Scan for the cell matching the given text and deliver its [x, y] coordinate at center. 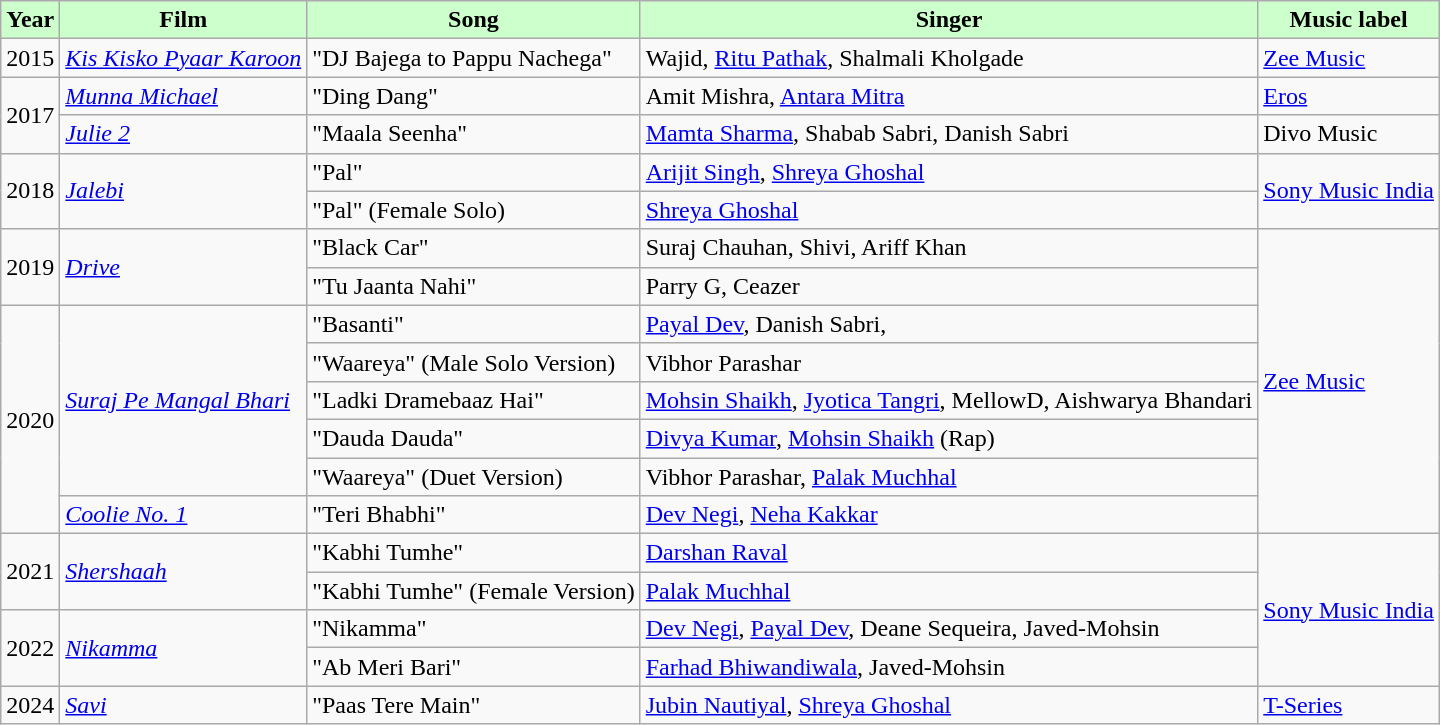
Divya Kumar, Mohsin Shaikh (Rap) [949, 438]
"Teri Bhabhi" [474, 515]
"Tu Jaanta Nahi" [474, 286]
"Waareya" (Male Solo Version) [474, 362]
Coolie No. 1 [184, 515]
"Nikamma" [474, 629]
Julie 2 [184, 134]
"Ding Dang" [474, 96]
Vibhor Parashar, Palak Muchhal [949, 477]
2020 [30, 419]
Parry G, Ceazer [949, 286]
2022 [30, 648]
Shreya Ghoshal [949, 210]
Savi [184, 705]
Suraj Pe Mangal Bhari [184, 400]
Payal Dev, Danish Sabri, [949, 324]
Vibhor Parashar [949, 362]
Darshan Raval [949, 553]
"Kabhi Tumhe" (Female Version) [474, 591]
"DJ Bajega to Pappu Nachega" [474, 58]
Jalebi [184, 191]
2019 [30, 267]
Mohsin Shaikh, Jyotica Tangri, MellowD, Aishwarya Bhandari [949, 400]
Kis Kisko Pyaar Karoon [184, 58]
2015 [30, 58]
"Pal" (Female Solo) [474, 210]
"Pal" [474, 172]
T-Series [1349, 705]
"Basanti" [474, 324]
Arijit Singh, Shreya Ghoshal [949, 172]
Music label [1349, 20]
Eros [1349, 96]
Munna Michael [184, 96]
"Ladki Dramebaaz Hai" [474, 400]
Jubin Nautiyal, Shreya Ghoshal [949, 705]
"Paas Tere Main" [474, 705]
"Waareya" (Duet Version) [474, 477]
Nikamma [184, 648]
Shershaah [184, 572]
"Maala Seenha" [474, 134]
Palak Muchhal [949, 591]
2018 [30, 191]
Farhad Bhiwandiwala, Javed-Mohsin [949, 667]
Dev Negi, Neha Kakkar [949, 515]
2017 [30, 115]
Wajid, Ritu Pathak, Shalmali Kholgade [949, 58]
2024 [30, 705]
"Black Car" [474, 248]
2021 [30, 572]
"Kabhi Tumhe" [474, 553]
"Dauda Dauda" [474, 438]
Song [474, 20]
Singer [949, 20]
Drive [184, 267]
"Ab Meri Bari" [474, 667]
Dev Negi, Payal Dev, Deane Sequeira, Javed-Mohsin [949, 629]
Year [30, 20]
Film [184, 20]
Mamta Sharma, Shabab Sabri, Danish Sabri [949, 134]
Suraj Chauhan, Shivi, Ariff Khan [949, 248]
Divo Music [1349, 134]
Amit Mishra, Antara Mitra [949, 96]
